Detect which cell encompasses the target text, then output its [X, Y] center coordinate. 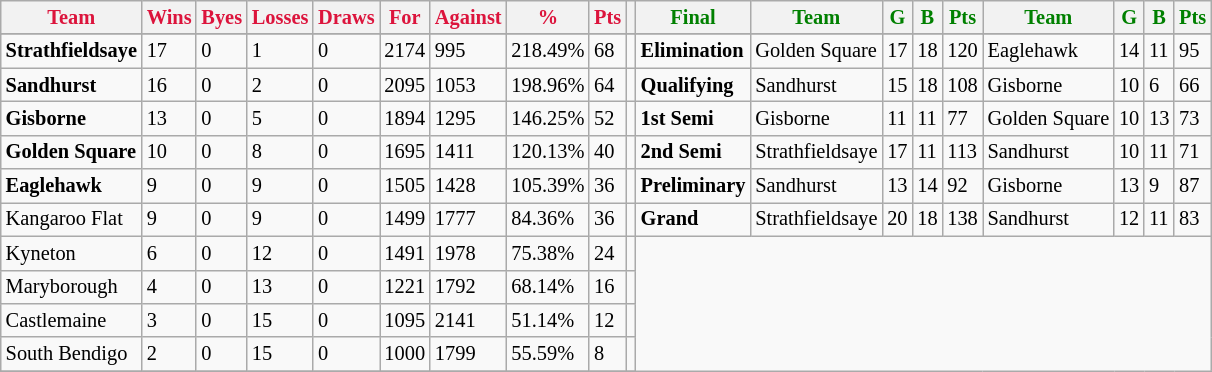
5 [280, 118]
71 [1192, 152]
108 [962, 85]
1894 [405, 118]
Kyneton [72, 253]
218.49% [548, 51]
1st Semi [694, 118]
120.13% [548, 152]
198.96% [548, 85]
Grand [694, 219]
1499 [405, 219]
1792 [468, 287]
1053 [468, 85]
Final [694, 17]
1505 [405, 186]
77 [962, 118]
84.36% [548, 219]
66 [1192, 85]
92 [962, 186]
120 [962, 51]
Kangaroo Flat [72, 219]
1411 [468, 152]
2nd Semi [694, 152]
1695 [405, 152]
3 [170, 320]
Maryborough [72, 287]
Draws [346, 17]
995 [468, 51]
52 [608, 118]
1428 [468, 186]
Wins [170, 17]
4 [170, 287]
105.39% [548, 186]
Preliminary [694, 186]
2174 [405, 51]
113 [962, 152]
87 [1192, 186]
95 [1192, 51]
138 [962, 219]
Castlemaine [72, 320]
1799 [468, 354]
83 [1192, 219]
Elimination [694, 51]
55.59% [548, 354]
68.14% [548, 287]
68 [608, 51]
1777 [468, 219]
1095 [405, 320]
146.25% [548, 118]
Qualifying [694, 85]
2095 [405, 85]
64 [608, 85]
51.14% [548, 320]
20 [897, 219]
24 [608, 253]
1978 [468, 253]
73 [1192, 118]
40 [608, 152]
For [405, 17]
Against [468, 17]
1295 [468, 118]
1221 [405, 287]
% [548, 17]
75.38% [548, 253]
Byes [221, 17]
South Bendigo [72, 354]
1 [280, 51]
1000 [405, 354]
1491 [405, 253]
2141 [468, 320]
Losses [280, 17]
